Capture the cell that displays the provided text and extract its (x, y) central coordinate. 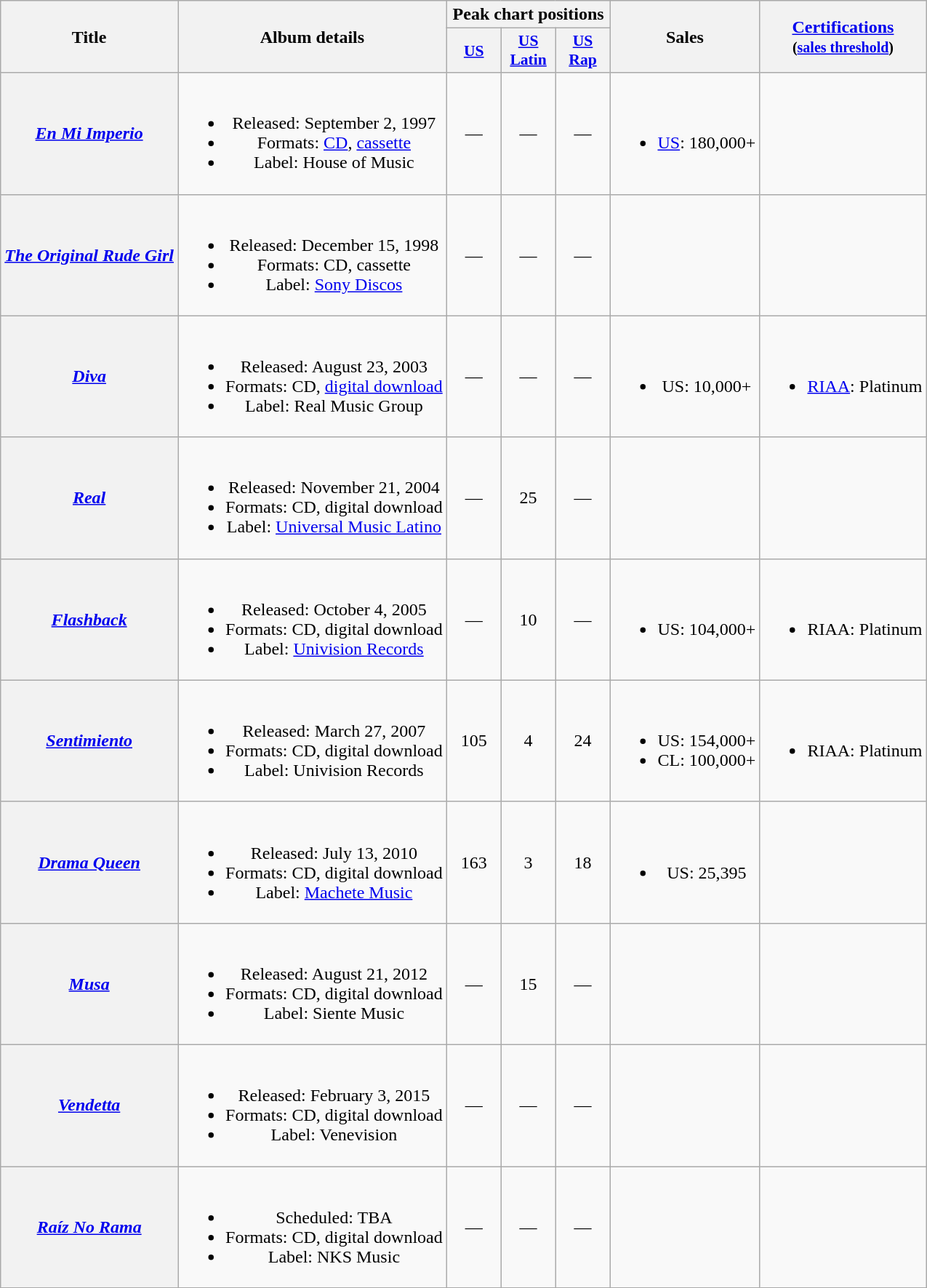
Drama Queen (89, 863)
US (474, 51)
Released: March 27, 2007Formats: CD, digital downloadLabel: Univision Records (313, 740)
15 (528, 983)
Musa (89, 983)
En Mi Imperio (89, 134)
Released: August 21, 2012Formats: CD, digital downloadLabel: Siente Music (313, 983)
Flashback (89, 620)
24 (583, 740)
Sales (685, 36)
105 (474, 740)
US: 10,000+ (685, 377)
Title (89, 36)
US: 154,000+CL: 100,000+ (685, 740)
Peak chart positions (528, 15)
10 (528, 620)
The Original Rude Girl (89, 255)
USLatin (528, 51)
Album details (313, 36)
US: 104,000+ (685, 620)
Scheduled: TBAFormats: CD, digital downloadLabel: NKS Music (313, 1228)
18 (583, 863)
4 (528, 740)
US: 180,000+ (685, 134)
Real (89, 497)
Released: September 2, 1997Formats: CD, cassetteLabel: House of Music (313, 134)
Diva (89, 377)
Released: February 3, 2015Formats: CD, digital downloadLabel: Venevision (313, 1105)
Released: October 4, 2005Formats: CD, digital downloadLabel: Univision Records (313, 620)
Certifications(sales threshold) (843, 36)
US: 25,395 (685, 863)
Released: November 21, 2004Formats: CD, digital downloadLabel: Universal Music Latino (313, 497)
Vendetta (89, 1105)
3 (528, 863)
Released: August 23, 2003Formats: CD, digital downloadLabel: Real Music Group (313, 377)
25 (528, 497)
Released: December 15, 1998Formats: CD, cassetteLabel: Sony Discos (313, 255)
163 (474, 863)
USRap (583, 51)
Sentimiento (89, 740)
Raíz No Rama (89, 1228)
Released: July 13, 2010Formats: CD, digital downloadLabel: Machete Music (313, 863)
